From the cell containing the given text, extract its center point as (x, y) coordinate. 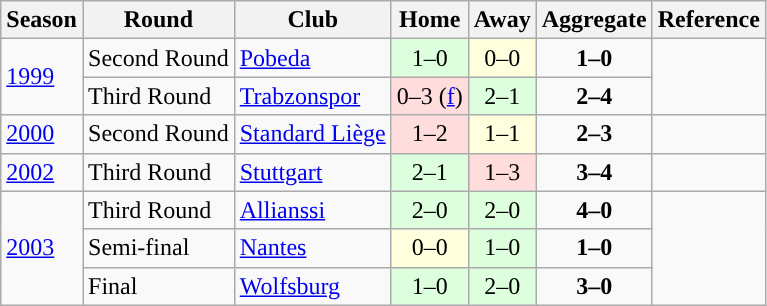
1999 (42, 77)
Stuttgart (312, 172)
Pobeda (312, 58)
Wolfsburg (312, 286)
1–3 (502, 172)
Standard Liège (312, 134)
Aggregate (594, 20)
0–3 (f) (430, 96)
1–2 (430, 134)
Final (158, 286)
Reference (708, 20)
2000 (42, 134)
2003 (42, 248)
Home (430, 20)
3–4 (594, 172)
Allianssi (312, 210)
2–3 (594, 134)
Semi-final (158, 248)
Club (312, 20)
4–0 (594, 210)
Round (158, 20)
Nantes (312, 248)
Trabzonspor (312, 96)
Away (502, 20)
Season (42, 20)
1–1 (502, 134)
2002 (42, 172)
3–0 (594, 286)
2–4 (594, 96)
